Capture the cell that displays the provided text and extract its [X, Y] central coordinate. 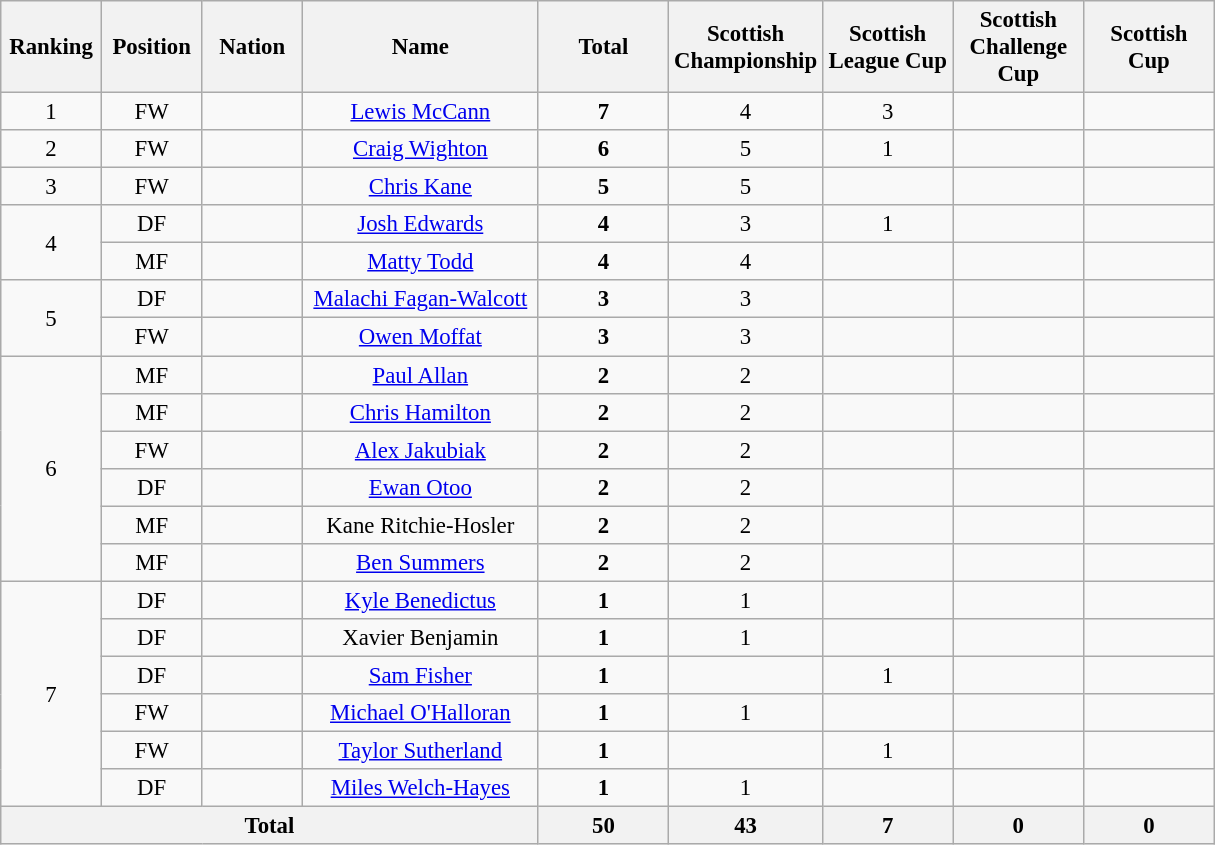
Taylor Sutherland [421, 751]
Scottish Challenge Cup [1018, 47]
Scottish Cup [1150, 47]
Xavier Benjamin [421, 638]
Alex Jakubiak [421, 450]
Ewan Otoo [421, 487]
Matty Todd [421, 262]
Owen Moffat [421, 337]
Nation [252, 47]
43 [746, 826]
Malachi Fagan-Walcott [421, 299]
Scottish Championship [746, 47]
Name [421, 47]
50 [604, 826]
Sam Fisher [421, 675]
Chris Hamilton [421, 412]
Craig Wighton [421, 149]
Scottish League Cup [888, 47]
Chris Kane [421, 187]
Ben Summers [421, 563]
Paul Allan [421, 375]
Position [152, 47]
Kane Ritchie-Hosler [421, 525]
Josh Edwards [421, 224]
Kyle Benedictus [421, 600]
Miles Welch-Hayes [421, 788]
Lewis McCann [421, 112]
Michael O'Halloran [421, 713]
Ranking [52, 47]
